Identify which cell holds the provided text, then report its (x, y) central coordinate. 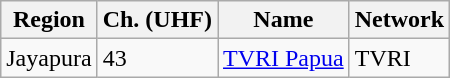
Network (399, 20)
Region (49, 20)
TVRI (399, 58)
Name (284, 20)
Ch. (UHF) (157, 20)
43 (157, 58)
Jayapura (49, 58)
TVRI Papua (284, 58)
